Detect which cell encompasses the target text, then output its (X, Y) center coordinate. 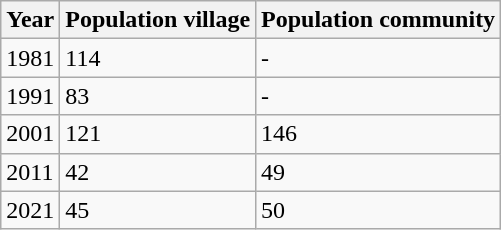
114 (158, 58)
121 (158, 134)
50 (378, 210)
42 (158, 172)
2021 (30, 210)
1981 (30, 58)
146 (378, 134)
2001 (30, 134)
49 (378, 172)
Population community (378, 20)
Population village (158, 20)
Year (30, 20)
83 (158, 96)
1991 (30, 96)
2011 (30, 172)
45 (158, 210)
